Detect which cell encompasses the target text, then output its [X, Y] center coordinate. 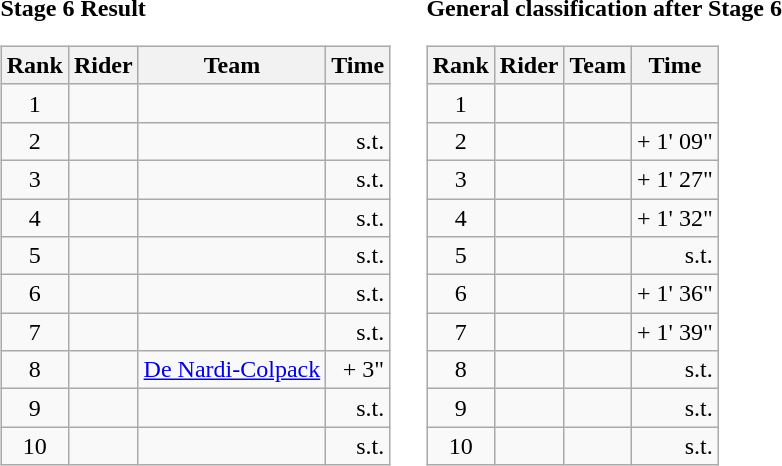
+ 1' 32" [676, 217]
+ 1' 39" [676, 332]
+ 1' 27" [676, 179]
+ 1' 36" [676, 294]
+ 1' 09" [676, 141]
De Nardi-Colpack [232, 370]
+ 3" [358, 370]
